Determine the (X, Y) coordinate at the center of the cell enclosing the given text.  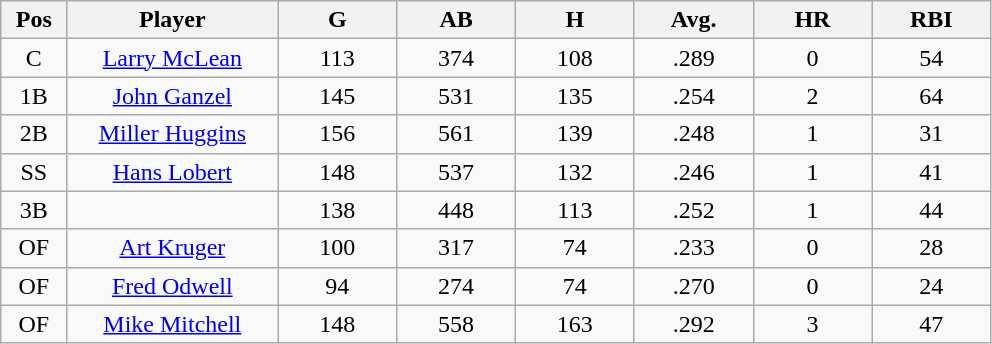
448 (456, 210)
145 (338, 96)
132 (574, 172)
.270 (694, 286)
.254 (694, 96)
AB (456, 20)
RBI (932, 20)
.252 (694, 210)
HR (812, 20)
H (574, 20)
64 (932, 96)
374 (456, 58)
2 (812, 96)
135 (574, 96)
2B (34, 134)
.289 (694, 58)
558 (456, 324)
3B (34, 210)
317 (456, 248)
139 (574, 134)
47 (932, 324)
531 (456, 96)
Avg. (694, 20)
561 (456, 134)
.292 (694, 324)
Pos (34, 20)
108 (574, 58)
Mike Mitchell (172, 324)
163 (574, 324)
28 (932, 248)
.248 (694, 134)
Player (172, 20)
274 (456, 286)
Fred Odwell (172, 286)
Larry McLean (172, 58)
C (34, 58)
138 (338, 210)
41 (932, 172)
SS (34, 172)
G (338, 20)
156 (338, 134)
.233 (694, 248)
Hans Lobert (172, 172)
94 (338, 286)
24 (932, 286)
3 (812, 324)
John Ganzel (172, 96)
44 (932, 210)
537 (456, 172)
31 (932, 134)
1B (34, 96)
Art Kruger (172, 248)
Miller Huggins (172, 134)
54 (932, 58)
.246 (694, 172)
100 (338, 248)
